Determine the (x, y) coordinate at the center of the cell enclosing the given text.  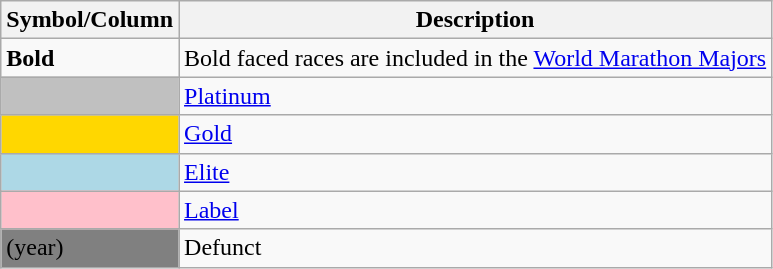
Gold (476, 134)
(year) (90, 248)
Bold faced races are included in the World Marathon Majors (476, 58)
Label (476, 210)
Defunct (476, 248)
Symbol/Column (90, 20)
Bold (90, 58)
Elite (476, 172)
Platinum (476, 96)
Description (476, 20)
